Provide the [x, y] coordinate of the cell's center where the given text is located.  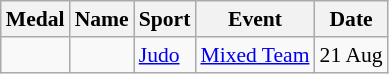
Name [102, 19]
Mixed Team [254, 55]
Sport [165, 19]
Date [352, 19]
Judo [165, 55]
Event [254, 19]
21 Aug [352, 55]
Medal [36, 19]
